Find where the given text appears and provide that cell's center as (X, Y) coordinate. 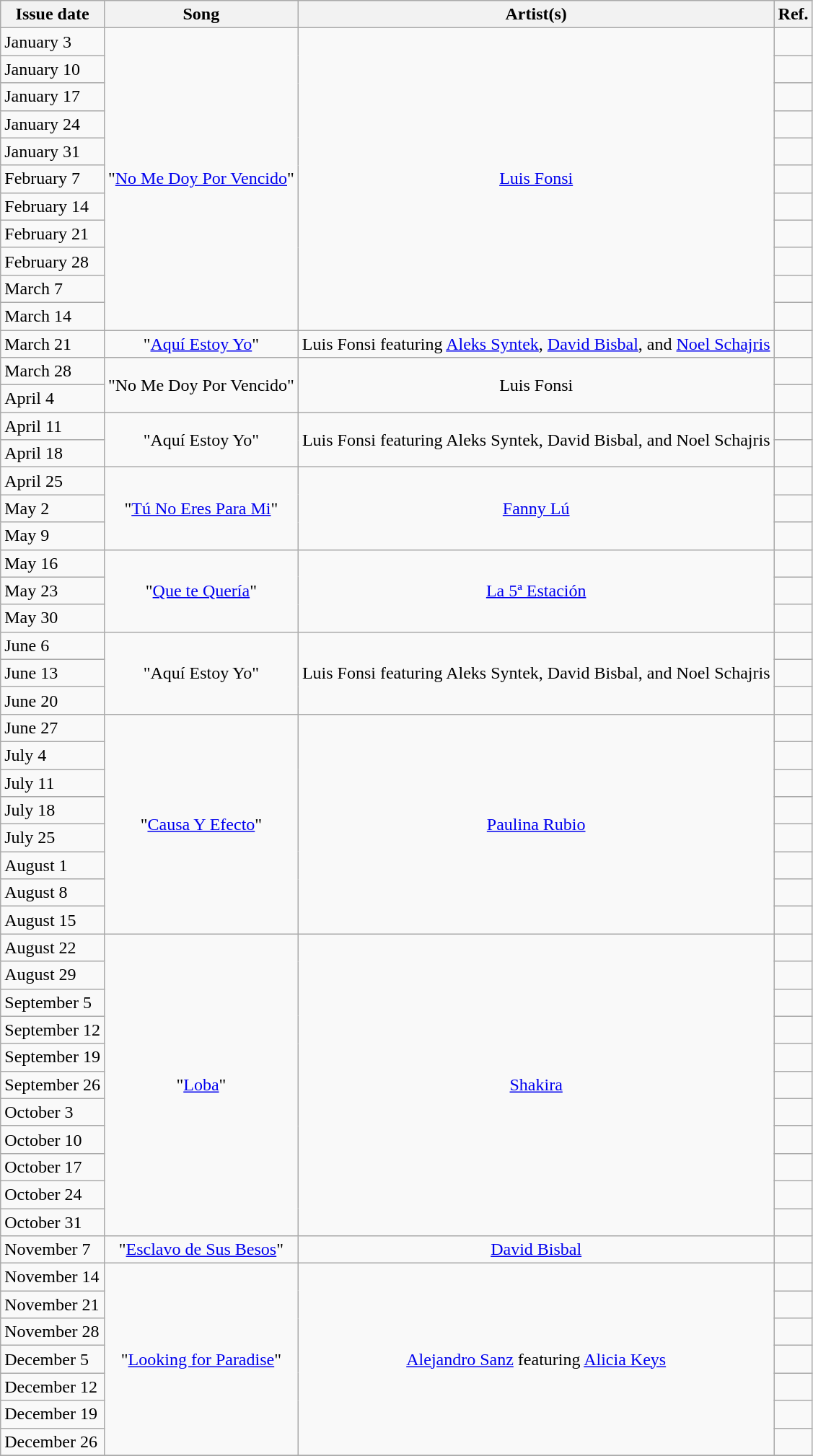
Artist(s) (536, 14)
October 3 (53, 1112)
David Bisbal (536, 1250)
May 16 (53, 563)
January 17 (53, 97)
Alejandro Sanz featuring Alicia Keys (536, 1359)
"Tú No Eres Para Mi" (201, 508)
La 5ª Estación (536, 591)
June 20 (53, 700)
February 14 (53, 206)
"Looking for Paradise" (201, 1359)
August 1 (53, 865)
July 18 (53, 811)
April 18 (53, 454)
Fanny Lú (536, 508)
October 31 (53, 1222)
September 5 (53, 1002)
June 6 (53, 645)
Ref. (794, 14)
January 10 (53, 69)
August 29 (53, 975)
January 3 (53, 42)
"Esclavo de Sus Besos" (201, 1250)
Paulina Rubio (536, 824)
October 10 (53, 1139)
"Causa Y Efecto" (201, 824)
Song (201, 14)
March 14 (53, 316)
October 24 (53, 1194)
"Loba" (201, 1085)
"Que te Quería" (201, 591)
February 7 (53, 179)
October 17 (53, 1167)
September 12 (53, 1030)
May 30 (53, 618)
December 19 (53, 1414)
December 12 (53, 1387)
September 19 (53, 1057)
July 11 (53, 782)
May 9 (53, 536)
August 8 (53, 893)
November 7 (53, 1250)
January 31 (53, 151)
July 25 (53, 838)
July 4 (53, 755)
February 21 (53, 234)
January 24 (53, 124)
March 21 (53, 344)
May 2 (53, 508)
March 28 (53, 371)
May 23 (53, 591)
Shakira (536, 1085)
June 13 (53, 673)
August 22 (53, 948)
February 28 (53, 261)
November 14 (53, 1277)
November 28 (53, 1332)
June 27 (53, 728)
March 7 (53, 288)
December 5 (53, 1359)
September 26 (53, 1085)
April 11 (53, 426)
April 4 (53, 399)
Issue date (53, 14)
April 25 (53, 481)
August 15 (53, 920)
December 26 (53, 1442)
November 21 (53, 1305)
